Pinpoint the cell where the given text exists, returning its [x, y] midpoint coordinate. 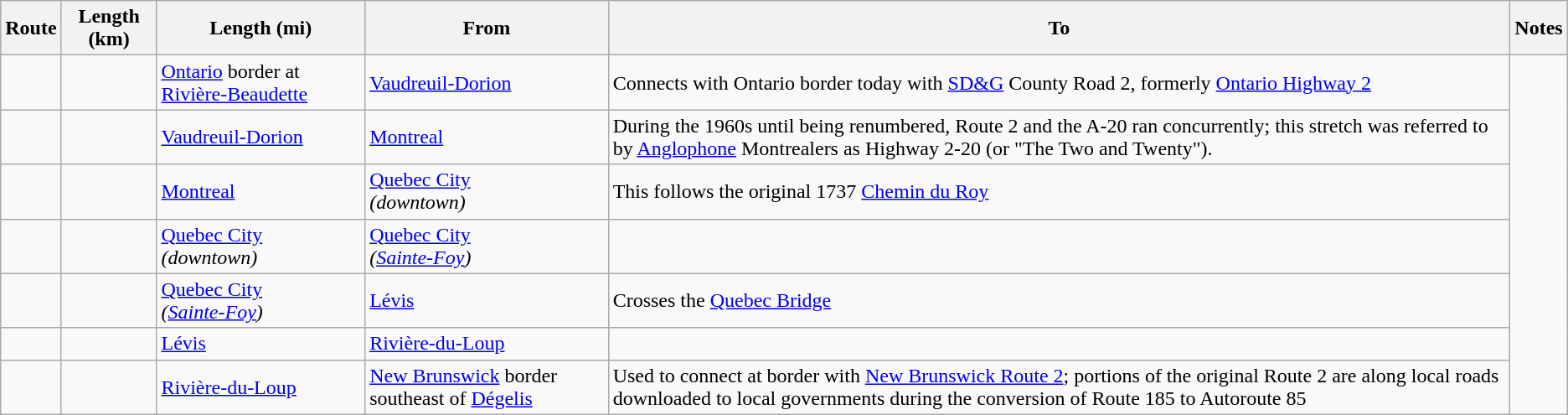
Connects with Ontario border today with SD&G County Road 2, formerly Ontario Highway 2 [1059, 82]
New Brunswick border southeast of Dégelis [487, 387]
Length (mi) [261, 29]
Route [31, 29]
Length (km) [109, 29]
To [1059, 29]
This follows the original 1737 Chemin du Roy [1059, 191]
Ontario border at Rivière-Beaudette [261, 82]
Notes [1539, 29]
Crosses the Quebec Bridge [1059, 300]
From [487, 29]
